Extract the [X, Y] coordinate from the center of the cell holding the provided text.  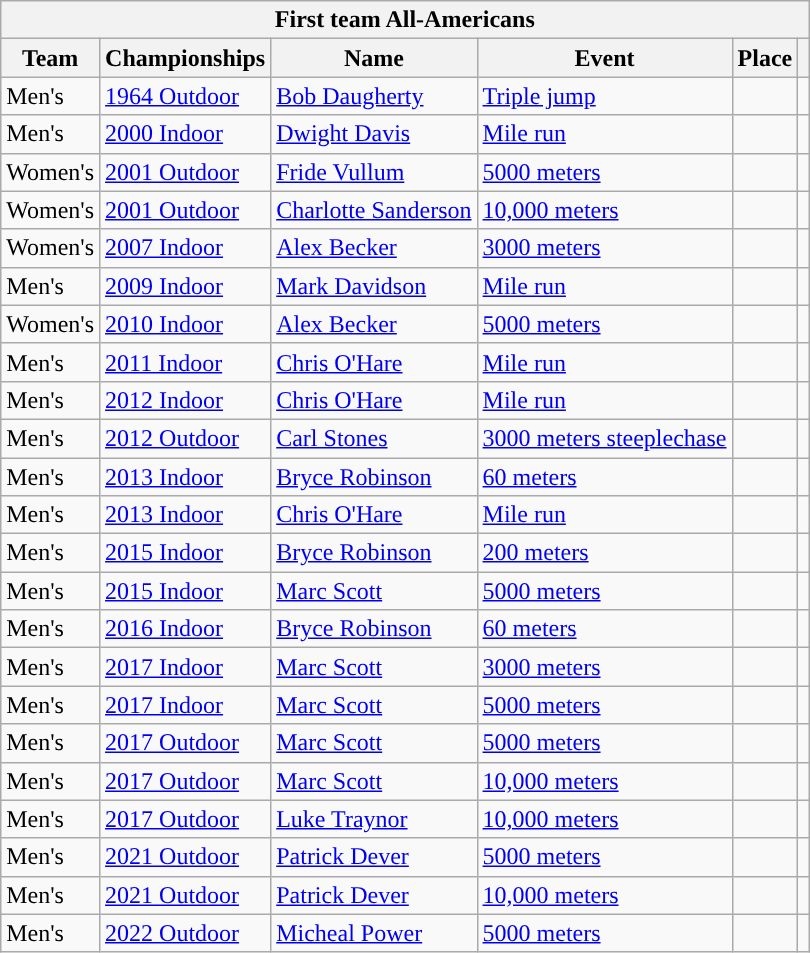
2007 Indoor [186, 248]
Mark Davidson [374, 286]
2022 Outdoor [186, 933]
Micheal Power [374, 933]
Event [604, 58]
Fride Vullum [374, 172]
200 meters [604, 553]
2010 Indoor [186, 324]
First team All-Americans [405, 20]
Charlotte Sanderson [374, 210]
2000 Indoor [186, 134]
Name [374, 58]
Team [50, 58]
Place [765, 58]
Bob Daugherty [374, 96]
2012 Indoor [186, 400]
2009 Indoor [186, 286]
Luke Traynor [374, 819]
1964 Outdoor [186, 96]
2012 Outdoor [186, 438]
Carl Stones [374, 438]
3000 meters steeplechase [604, 438]
Triple jump [604, 96]
2011 Indoor [186, 362]
2016 Indoor [186, 629]
Championships [186, 58]
Dwight Davis [374, 134]
